From the cell containing the given text, extract its center point as (x, y) coordinate. 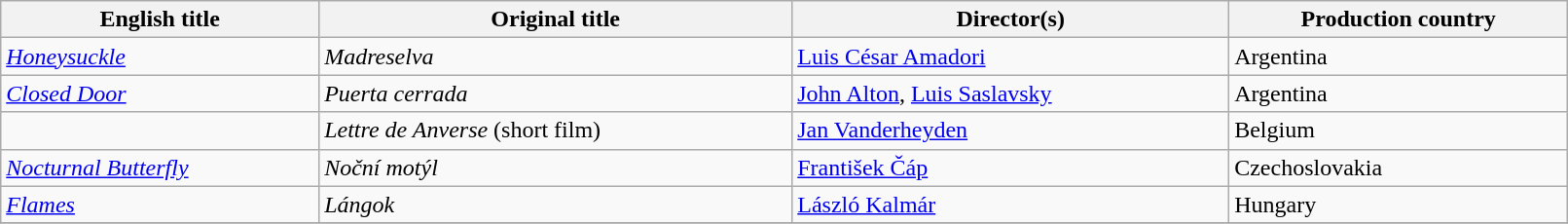
Lettre de Anverse (short film) (556, 131)
Closed Door (160, 93)
Original title (556, 19)
Lángok (556, 205)
Hungary (1399, 205)
Jan Vanderheyden (1010, 131)
Production country (1399, 19)
László Kalmár (1010, 205)
Noční motýl (556, 168)
Luis César Amadori (1010, 56)
Honeysuckle (160, 56)
Puerta cerrada (556, 93)
John Alton, Luis Saslavsky (1010, 93)
Director(s) (1010, 19)
Czechoslovakia (1399, 168)
Nocturnal Butterfly (160, 168)
František Čáp (1010, 168)
English title (160, 19)
Belgium (1399, 131)
Flames (160, 205)
Madreselva (556, 56)
